Capture the cell that displays the provided text and extract its (X, Y) central coordinate. 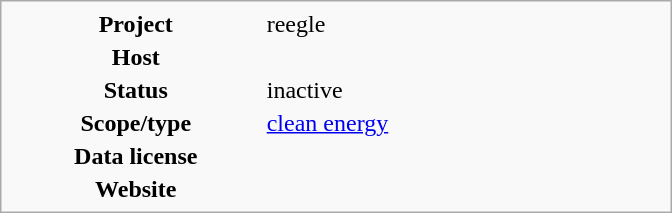
inactive (464, 90)
Website (136, 189)
Scope/type (136, 123)
clean energy (464, 123)
Project (136, 24)
Host (136, 57)
reegle (464, 24)
Data license (136, 156)
Status (136, 90)
